Extract the (X, Y) coordinate from the center of the cell holding the provided text.  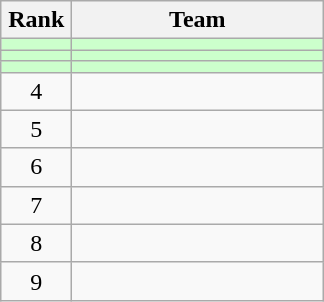
5 (36, 129)
7 (36, 205)
8 (36, 243)
Rank (36, 20)
4 (36, 91)
9 (36, 281)
Team (198, 20)
6 (36, 167)
